Provide the (X, Y) coordinate of the cell's center where the given text is located.  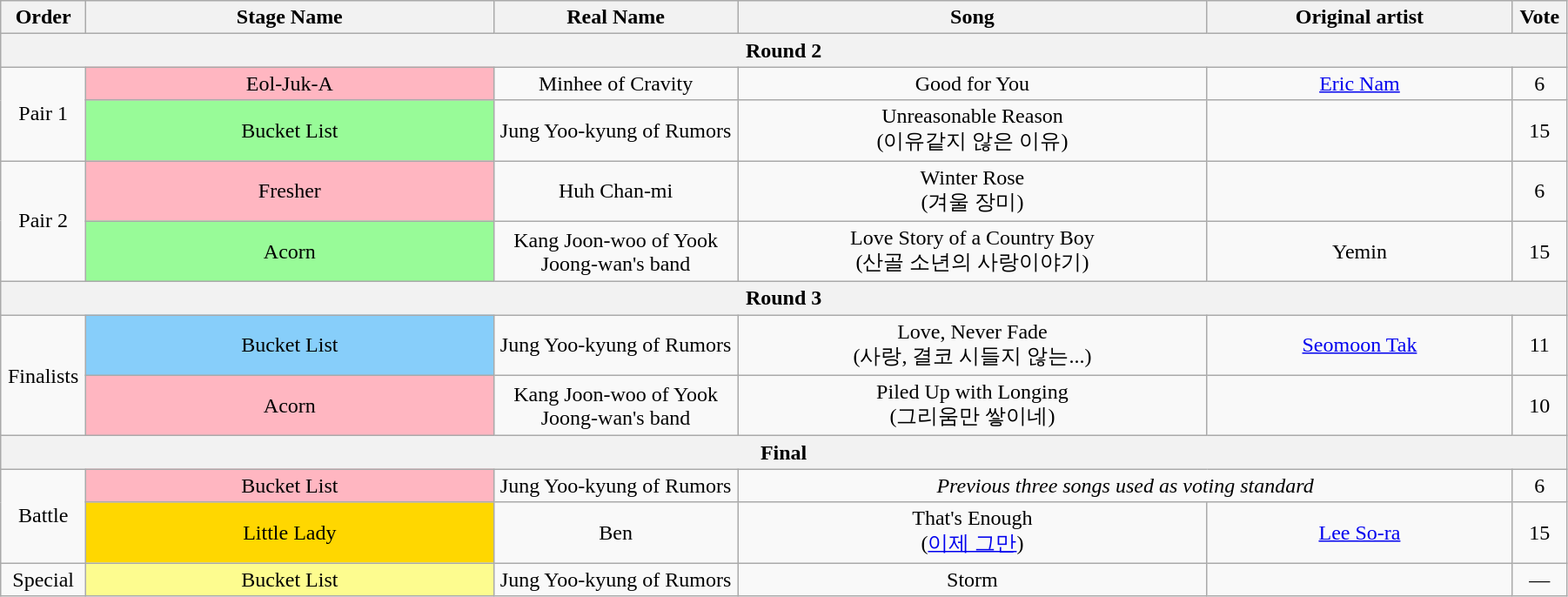
Yemin (1359, 252)
Stage Name (290, 17)
Battle (44, 516)
Huh Chan-mi (616, 191)
Minhee of Cravity (616, 84)
Lee So-ra (1359, 533)
Finalists (44, 376)
Final (784, 453)
11 (1539, 345)
Good for You (973, 84)
Ben (616, 533)
Eric Nam (1359, 84)
Love Story of a Country Boy(산골 소년의 사랑이야기) (973, 252)
10 (1539, 406)
Order (44, 17)
Real Name (616, 17)
Eol-Juk-A (290, 84)
Love, Never Fade(사랑, 결코 시들지 않는...) (973, 345)
Special (44, 579)
That's Enough(이제 그만) (973, 533)
Storm (973, 579)
Vote (1539, 17)
Little Lady (290, 533)
Unreasonable Reason(이유같지 않은 이유) (973, 131)
Winter Rose(겨울 장미) (973, 191)
Original artist (1359, 17)
Round 2 (784, 50)
Pair 2 (44, 221)
Round 3 (784, 298)
Fresher (290, 191)
Piled Up with Longing(그리움만 쌓이네) (973, 406)
Pair 1 (44, 114)
Seomoon Tak (1359, 345)
Previous three songs used as voting standard (1125, 486)
— (1539, 579)
Song (973, 17)
